Output the [x, y] coordinate of the center of the cell containing the given text.  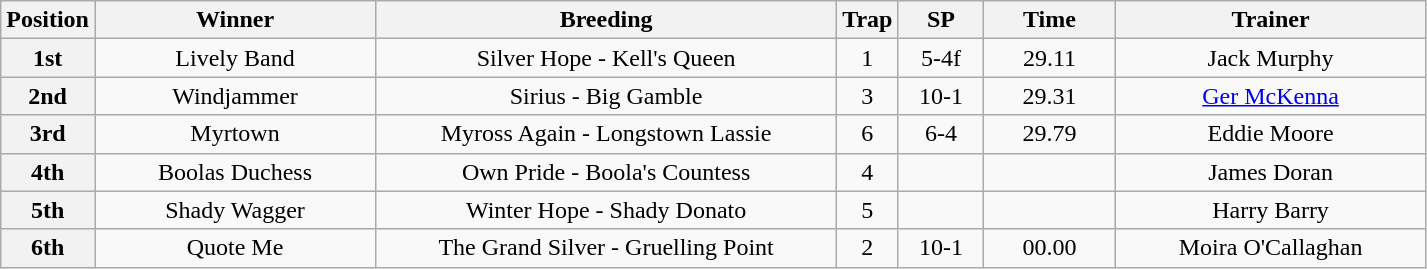
00.00 [1050, 248]
5th [48, 210]
Harry Barry [1270, 210]
Quote Me [234, 248]
Trap [868, 20]
5-4f [941, 58]
Sirius - Big Gamble [606, 96]
Position [48, 20]
29.79 [1050, 134]
Winner [234, 20]
Ger McKenna [1270, 96]
Winter Hope - Shady Donato [606, 210]
29.31 [1050, 96]
Windjammer [234, 96]
4th [48, 172]
SP [941, 20]
6th [48, 248]
3rd [48, 134]
Own Pride - Boola's Countess [606, 172]
The Grand Silver - Gruelling Point [606, 248]
1 [868, 58]
6-4 [941, 134]
6 [868, 134]
Silver Hope - Kell's Queen [606, 58]
Jack Murphy [1270, 58]
2 [868, 248]
Trainer [1270, 20]
Moira O'Callaghan [1270, 248]
Shady Wagger [234, 210]
3 [868, 96]
Boolas Duchess [234, 172]
4 [868, 172]
Myrtown [234, 134]
5 [868, 210]
Myross Again - Longstown Lassie [606, 134]
Lively Band [234, 58]
Eddie Moore [1270, 134]
Time [1050, 20]
Breeding [606, 20]
29.11 [1050, 58]
2nd [48, 96]
1st [48, 58]
James Doran [1270, 172]
